Determine the (X, Y) coordinate at the center of the cell enclosing the given text.  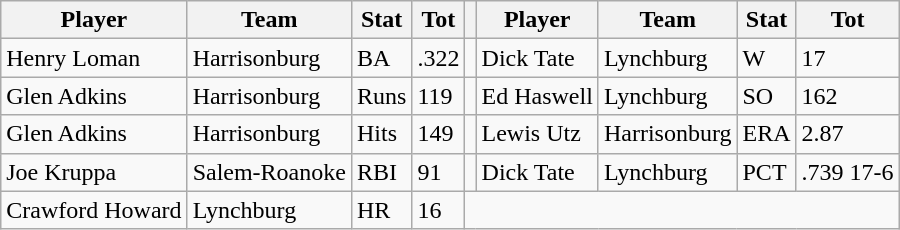
149 (438, 134)
Crawford Howard (94, 210)
ERA (766, 134)
HR (381, 210)
.739 17-6 (848, 172)
119 (438, 96)
Salem-Roanoke (269, 172)
Runs (381, 96)
Hits (381, 134)
17 (848, 58)
Lewis Utz (537, 134)
Ed Haswell (537, 96)
SO (766, 96)
.322 (438, 58)
Joe Kruppa (94, 172)
RBI (381, 172)
PCT (766, 172)
91 (438, 172)
Henry Loman (94, 58)
16 (438, 210)
BA (381, 58)
162 (848, 96)
2.87 (848, 134)
W (766, 58)
